From the cell containing the given text, extract its center point as (x, y) coordinate. 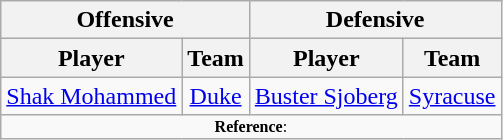
Defensive (375, 20)
Offensive (126, 20)
Duke (216, 96)
Reference: (251, 127)
Shak Mohammed (92, 96)
Buster Sjoberg (326, 96)
Syracuse (452, 96)
